Determine the [x, y] coordinate at the center of the cell enclosing the given text.  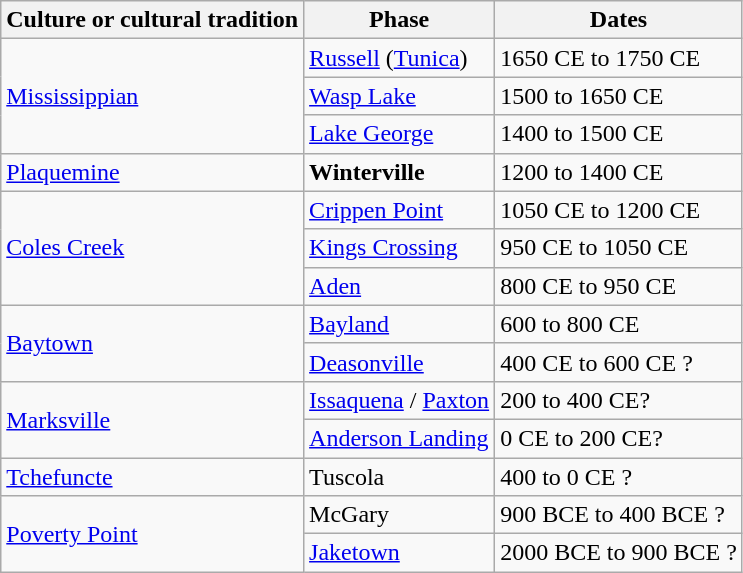
Deasonville [400, 362]
Coles Creek [152, 248]
Bayland [400, 324]
Tchefuncte [152, 477]
Issaquena / Paxton [400, 400]
2000 BCE to 900 BCE ? [619, 553]
600 to 800 CE [619, 324]
1050 CE to 1200 CE [619, 210]
Russell (Tunica) [400, 58]
Baytown [152, 343]
Aden [400, 286]
Culture or cultural tradition [152, 20]
Kings Crossing [400, 248]
1650 CE to 1750 CE [619, 58]
200 to 400 CE? [619, 400]
0 CE to 200 CE? [619, 438]
Winterville [400, 172]
Lake George [400, 134]
Anderson Landing [400, 438]
Phase [400, 20]
1400 to 1500 CE [619, 134]
1500 to 1650 CE [619, 96]
800 CE to 950 CE [619, 286]
400 CE to 600 CE ? [619, 362]
Dates [619, 20]
Crippen Point [400, 210]
Mississippian [152, 96]
1200 to 1400 CE [619, 172]
Plaquemine [152, 172]
Jaketown [400, 553]
Poverty Point [152, 534]
950 CE to 1050 CE [619, 248]
Marksville [152, 419]
Wasp Lake [400, 96]
Tuscola [400, 477]
400 to 0 CE ? [619, 477]
McGary [400, 515]
900 BCE to 400 BCE ? [619, 515]
